Output the [x, y] coordinate of the center of the cell containing the given text.  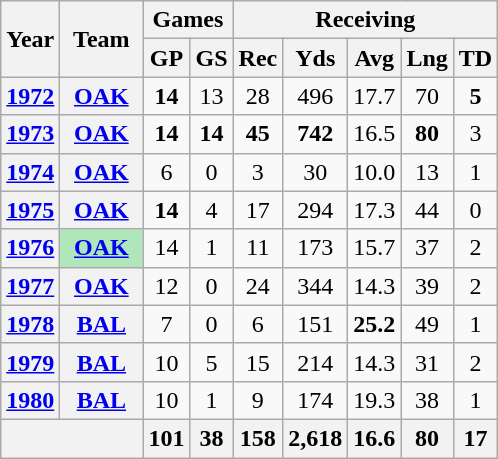
TD [475, 58]
49 [427, 324]
7 [166, 324]
1978 [30, 324]
4 [212, 210]
Games [188, 20]
344 [316, 286]
GS [212, 58]
Year [30, 39]
44 [427, 210]
25.2 [374, 324]
Lng [427, 58]
1972 [30, 96]
101 [166, 438]
11 [258, 248]
70 [427, 96]
19.3 [374, 400]
1980 [30, 400]
28 [258, 96]
24 [258, 286]
151 [316, 324]
9 [258, 400]
Receiving [366, 20]
37 [427, 248]
1976 [30, 248]
Rec [258, 58]
12 [166, 286]
17.7 [374, 96]
16.6 [374, 438]
2,618 [316, 438]
39 [427, 286]
158 [258, 438]
173 [316, 248]
10.0 [374, 172]
174 [316, 400]
15 [258, 362]
742 [316, 134]
1977 [30, 286]
Yds [316, 58]
496 [316, 96]
1979 [30, 362]
294 [316, 210]
1973 [30, 134]
Team [102, 39]
45 [258, 134]
GP [166, 58]
Avg [374, 58]
30 [316, 172]
1974 [30, 172]
1975 [30, 210]
214 [316, 362]
31 [427, 362]
17.3 [374, 210]
16.5 [374, 134]
15.7 [374, 248]
